Scan for the cell matching the given text and deliver its (X, Y) coordinate at center. 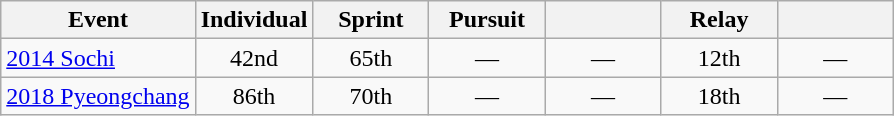
18th (719, 96)
Relay (719, 20)
70th (371, 96)
2018 Pyeongchang (98, 96)
Individual (254, 20)
Sprint (371, 20)
42nd (254, 58)
2014 Sochi (98, 58)
Event (98, 20)
86th (254, 96)
65th (371, 58)
12th (719, 58)
Pursuit (487, 20)
